For the text-containing cell, return its midpoint in [X, Y] coordinate format. 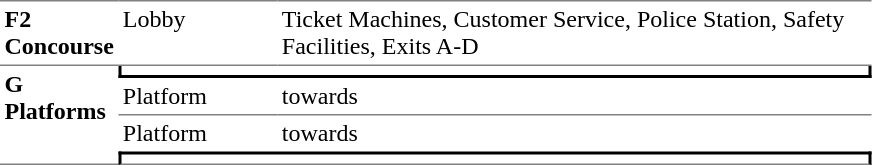
Ticket Machines, Customer Service, Police Station, Safety Facilities, Exits A-D [574, 33]
Lobby [198, 33]
F2Concourse [59, 33]
GPlatforms [59, 116]
